For the text-containing cell, return its midpoint in (x, y) coordinate format. 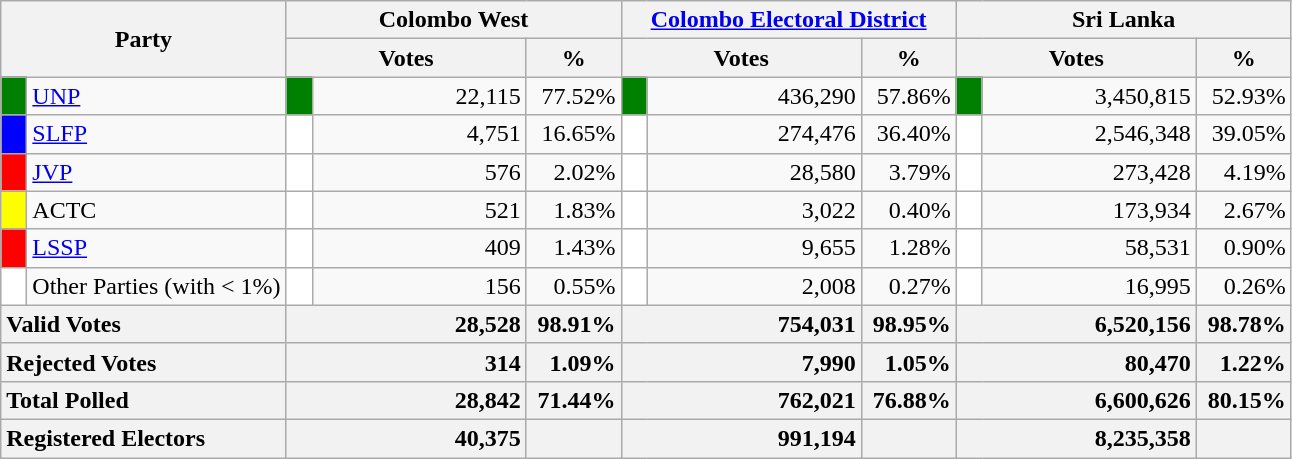
Other Parties (with < 1%) (156, 286)
28,580 (754, 172)
0.27% (908, 286)
6,600,626 (1076, 400)
80.15% (1244, 400)
2.67% (1244, 210)
754,031 (741, 324)
22,115 (419, 96)
1.05% (908, 362)
16,995 (1089, 286)
2,546,348 (1089, 134)
0.26% (1244, 286)
98.78% (1244, 324)
71.44% (574, 400)
98.95% (908, 324)
4.19% (1244, 172)
58,531 (1089, 248)
16.65% (574, 134)
6,520,156 (1076, 324)
2,008 (754, 286)
3.79% (908, 172)
36.40% (908, 134)
1.22% (1244, 362)
77.52% (574, 96)
521 (419, 210)
1.28% (908, 248)
40,375 (406, 438)
8,235,358 (1076, 438)
80,470 (1076, 362)
ACTC (156, 210)
3,450,815 (1089, 96)
52.93% (1244, 96)
Colombo West (454, 20)
436,290 (754, 96)
Registered Electors (144, 438)
Party (144, 39)
Valid Votes (144, 324)
274,476 (754, 134)
0.55% (574, 286)
1.43% (574, 248)
409 (419, 248)
3,022 (754, 210)
Total Polled (144, 400)
762,021 (741, 400)
314 (406, 362)
2.02% (574, 172)
7,990 (741, 362)
Sri Lanka (1124, 20)
28,528 (406, 324)
9,655 (754, 248)
0.40% (908, 210)
0.90% (1244, 248)
57.86% (908, 96)
28,842 (406, 400)
173,934 (1089, 210)
1.83% (574, 210)
98.91% (574, 324)
76.88% (908, 400)
JVP (156, 172)
Rejected Votes (144, 362)
156 (419, 286)
1.09% (574, 362)
SLFP (156, 134)
39.05% (1244, 134)
Colombo Electoral District (788, 20)
LSSP (156, 248)
UNP (156, 96)
576 (419, 172)
991,194 (741, 438)
4,751 (419, 134)
273,428 (1089, 172)
